Pinpoint the cell where the given text exists, returning its (X, Y) midpoint coordinate. 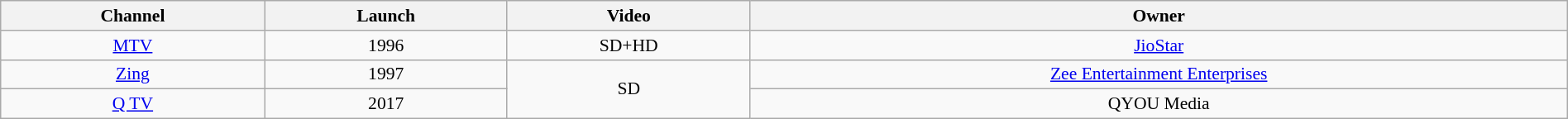
Zing (132, 74)
Zee Entertainment Enterprises (1159, 74)
Launch (385, 16)
QYOU Media (1159, 104)
1997 (385, 74)
Q TV (132, 104)
Owner (1159, 16)
1996 (385, 45)
Video (629, 16)
2017 (385, 104)
SD (629, 89)
Channel (132, 16)
MTV (132, 45)
JioStar (1159, 45)
SD+HD (629, 45)
